Detect which cell encompasses the target text, then output its [X, Y] center coordinate. 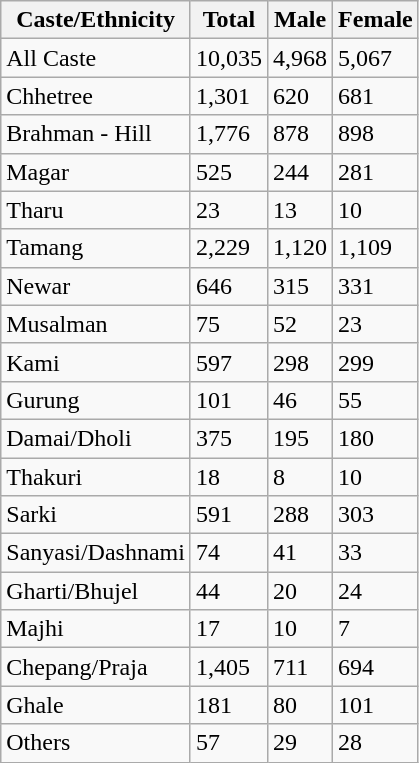
57 [228, 743]
1,120 [300, 248]
Brahman - Hill [96, 134]
Thakuri [96, 477]
2,229 [228, 248]
281 [376, 172]
1,776 [228, 134]
1,109 [376, 248]
17 [228, 629]
Damai/Dholi [96, 438]
Kami [96, 362]
Sanyasi/Dashnami [96, 553]
75 [228, 324]
Others [96, 743]
10,035 [228, 58]
20 [300, 591]
52 [300, 324]
33 [376, 553]
711 [300, 667]
29 [300, 743]
646 [228, 286]
80 [300, 705]
299 [376, 362]
Tharu [96, 210]
Total [228, 20]
298 [300, 362]
Gharti/Bhujel [96, 591]
181 [228, 705]
1,405 [228, 667]
244 [300, 172]
288 [300, 515]
8 [300, 477]
Chepang/Praja [96, 667]
681 [376, 96]
4,968 [300, 58]
303 [376, 515]
7 [376, 629]
Male [300, 20]
Ghale [96, 705]
597 [228, 362]
315 [300, 286]
878 [300, 134]
28 [376, 743]
Sarki [96, 515]
694 [376, 667]
Female [376, 20]
Chhetree [96, 96]
5,067 [376, 58]
18 [228, 477]
44 [228, 591]
55 [376, 400]
180 [376, 438]
41 [300, 553]
All Caste [96, 58]
46 [300, 400]
375 [228, 438]
Majhi [96, 629]
74 [228, 553]
591 [228, 515]
Magar [96, 172]
331 [376, 286]
898 [376, 134]
620 [300, 96]
195 [300, 438]
1,301 [228, 96]
Tamang [96, 248]
13 [300, 210]
Gurung [96, 400]
Musalman [96, 324]
24 [376, 591]
Caste/Ethnicity [96, 20]
525 [228, 172]
Newar [96, 286]
